Determine the [x, y] coordinate at the center of the cell enclosing the given text.  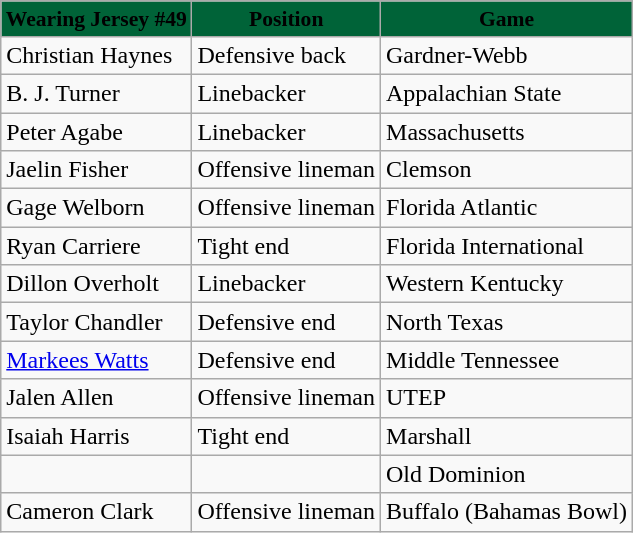
Old Dominion [507, 474]
Western Kentucky [507, 284]
Gardner-Webb [507, 55]
Appalachian State [507, 93]
Gage Welborn [96, 208]
Ryan Carriere [96, 246]
Buffalo (Bahamas Bowl) [507, 512]
Florida International [507, 246]
Markees Watts [96, 360]
Jaelin Fisher [96, 170]
Position [286, 19]
Christian Haynes [96, 55]
Taylor Chandler [96, 322]
Defensive back [286, 55]
Florida Atlantic [507, 208]
Peter Agabe [96, 131]
North Texas [507, 322]
Massachusetts [507, 131]
Game [507, 19]
Clemson [507, 170]
Dillon Overholt [96, 284]
B. J. Turner [96, 93]
Marshall [507, 436]
UTEP [507, 398]
Middle Tennessee [507, 360]
Jalen Allen [96, 398]
Cameron Clark [96, 512]
Isaiah Harris [96, 436]
Wearing Jersey #49 [96, 19]
